Return (X, Y) of the center of cell containing provided text 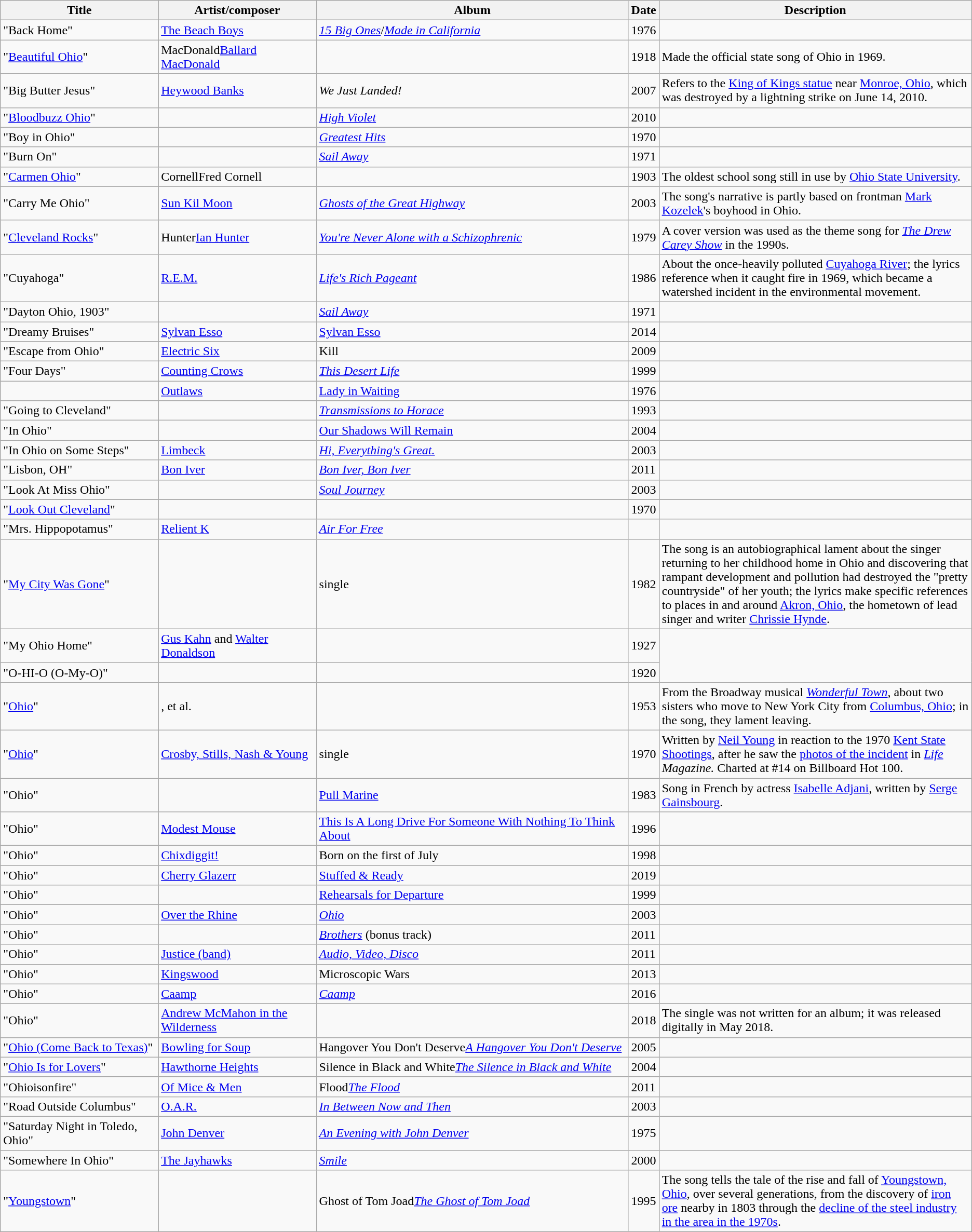
1998 (644, 856)
Transmissions to Horace (473, 411)
1996 (644, 829)
John Denver (237, 1133)
1983 (644, 794)
Andrew McMahon in the Wilderness (237, 1021)
"Somewhere In Ohio" (79, 1160)
MacDonaldBallard MacDonald (237, 57)
Heywood Banks (237, 90)
Limbeck (237, 450)
Audio, Video, Disco (473, 954)
"Ohio (Come Back to Texas)" (79, 1047)
Hi, Everything's Great. (473, 450)
Date (644, 10)
Artist/composer (237, 10)
Sun Kil Moon (237, 204)
Kingswood (237, 974)
"Lisbon, OH" (79, 470)
"Bloodbuzz Ohio" (79, 117)
"Boy in Ohio" (79, 137)
1986 (644, 278)
2007 (644, 90)
This Desert Life (473, 371)
Smile (473, 1160)
The Jayhawks (237, 1160)
Justice (band) (237, 954)
The song's narrative is partly based on frontman Mark Kozelek's boyhood in Ohio. (815, 204)
In Between Now and Then (473, 1106)
2010 (644, 117)
Modest Mouse (237, 829)
Hawthorne Heights (237, 1067)
Album (473, 10)
2018 (644, 1021)
The Beach Boys (237, 30)
"Carry Me Ohio" (79, 204)
1982 (644, 584)
Our Shadows Will Remain (473, 430)
From the Broadway musical Wonderful Town, about two sisters who move to New York City from Columbus, Ohio; in the song, they lament leaving. (815, 706)
Bon Iver, Bon Iver (473, 470)
1975 (644, 1133)
"Saturday Night in Toledo, Ohio" (79, 1133)
Song in French by actress Isabelle Adjani, written by Serge Gainsbourg. (815, 794)
1995 (644, 1201)
2013 (644, 974)
"Ohioisonfire" (79, 1087)
, et al. (237, 706)
Silence in Black and WhiteThe Silence in Black and White (473, 1067)
Title (79, 10)
Outlaws (237, 391)
"Ohio Is for Lovers" (79, 1067)
"Cleveland Rocks" (79, 237)
2019 (644, 875)
Over the Rhine (237, 915)
Bowling for Soup (237, 1047)
"Big Butter Jesus" (79, 90)
The oldest school song still in use by Ohio State University. (815, 177)
2016 (644, 994)
Relient K (237, 529)
HunterIan Hunter (237, 237)
1979 (644, 237)
"Road Outside Columbus" (79, 1106)
"Youngstown" (79, 1201)
"Carmen Ohio" (79, 177)
"Beautiful Ohio" (79, 57)
Pull Marine (473, 794)
Gus Kahn and Walter Donaldson (237, 646)
Hangover You Don't DeserveA Hangover You Don't Deserve (473, 1047)
An Evening with John Denver (473, 1133)
Air For Free (473, 529)
"My City Was Gone" (79, 584)
"In Ohio" (79, 430)
CornellFred Cornell (237, 177)
1918 (644, 57)
2000 (644, 1160)
Refers to the King of Kings statue near Monroe, Ohio, which was destroyed by a lightning strike on June 14, 2010. (815, 90)
A cover version was used as the theme song for The Drew Carey Show in the 1990s. (815, 237)
Ohio (473, 915)
Born on the first of July (473, 856)
Electric Six (237, 351)
"In Ohio on Some Steps" (79, 450)
"Cuyahoga" (79, 278)
"Dayton Ohio, 1903" (79, 312)
2014 (644, 332)
Rehearsals for Departure (473, 895)
Soul Journey (473, 490)
"Mrs. Hippopotamus" (79, 529)
"Back Home" (79, 30)
Microscopic Wars (473, 974)
Bon Iver (237, 470)
O.A.R. (237, 1106)
1927 (644, 646)
"Four Days" (79, 371)
"Burn On" (79, 157)
1920 (644, 672)
2009 (644, 351)
FloodThe Flood (473, 1087)
"Look At Miss Ohio" (79, 490)
Cherry Glazerr (237, 875)
2005 (644, 1047)
You're Never Alone with a Schizophrenic (473, 237)
The single was not written for an album; it was released digitally in May 2018. (815, 1021)
R.E.M. (237, 278)
High Violet (473, 117)
Stuffed & Ready (473, 875)
1993 (644, 411)
Life's Rich Pageant (473, 278)
"Escape from Ohio" (79, 351)
Of Mice & Men (237, 1087)
Ghost of Tom JoadThe Ghost of Tom Joad (473, 1201)
"Dreamy Bruises" (79, 332)
1953 (644, 706)
Brothers (bonus track) (473, 935)
"My Ohio Home" (79, 646)
We Just Landed! (473, 90)
15 Big Ones/Made in California (473, 30)
"O-HI-O (O-My-O)" (79, 672)
"Going to Cleveland" (79, 411)
Description (815, 10)
Greatest Hits (473, 137)
Crosby, Stills, Nash & Young (237, 754)
Made the official state song of Ohio in 1969. (815, 57)
This Is A Long Drive For Someone With Nothing To Think About (473, 829)
Lady in Waiting (473, 391)
Kill (473, 351)
Ghosts of the Great Highway (473, 204)
1903 (644, 177)
"Look Out Cleveland" (79, 509)
Chixdiggit! (237, 856)
Counting Crows (237, 371)
